Extract the [x, y] coordinate from the center of the cell holding the provided text.  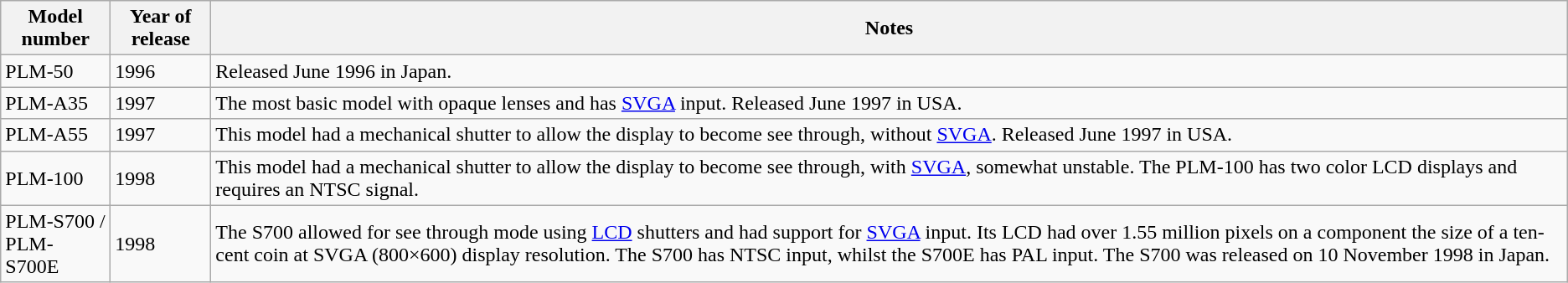
Notes [890, 28]
Year of release [161, 28]
1996 [161, 71]
PLM-A35 [55, 103]
Released June 1996 in Japan. [890, 71]
The most basic model with opaque lenses and has SVGA input. Released June 1997 in USA. [890, 103]
PLM-50 [55, 71]
Model number [55, 28]
PLM-100 [55, 178]
PLM-A55 [55, 135]
This model had a mechanical shutter to allow the display to become see through, without SVGA. Released June 1997 in USA. [890, 135]
PLM-S700 / PLM-S700E [55, 244]
